Search for the cell housing the specified text and yield its (x, y) center coordinate. 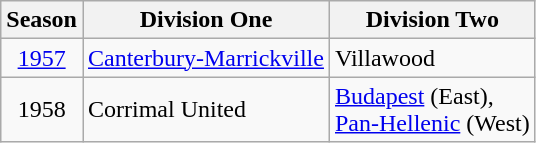
Villawood (432, 58)
1957 (42, 58)
Division One (206, 20)
Canterbury-Marrickville (206, 58)
1958 (42, 110)
Budapest (East),Pan-Hellenic (West) (432, 110)
Corrimal United (206, 110)
Division Two (432, 20)
Season (42, 20)
